Find where the given text appears and provide that cell's center as (x, y) coordinate. 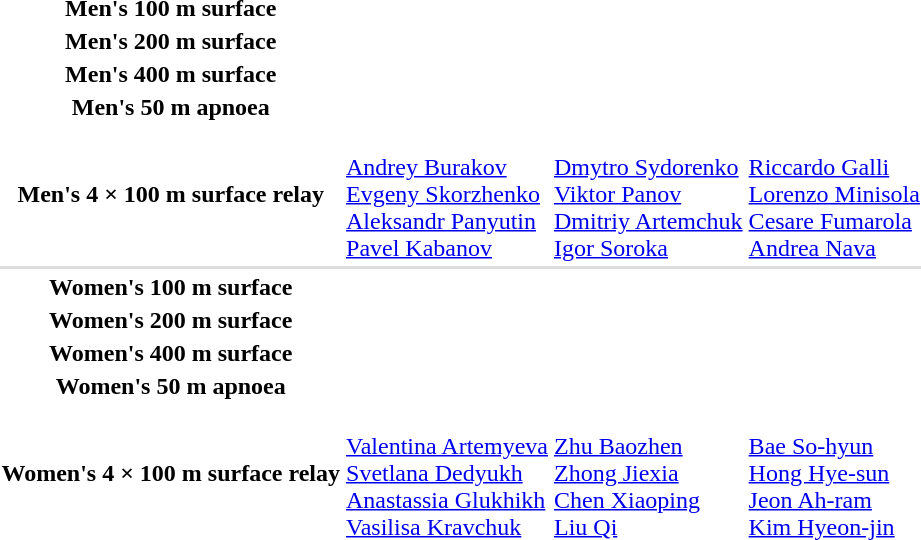
Women's 100 m surface (171, 287)
Dmytro SydorenkoViktor PanovDmitriy ArtemchukIgor Soroka (648, 194)
Riccardo GalliLorenzo MinisolaCesare FumarolaAndrea Nava (834, 194)
Men's 50 m apnoea (171, 107)
Women's 200 m surface (171, 320)
Men's 400 m surface (171, 74)
Women's 400 m surface (171, 353)
Women's 50 m apnoea (171, 386)
Andrey BurakovEvgeny SkorzhenkoAleksandr PanyutinPavel Kabanov (448, 194)
Men's 4 × 100 m surface relay (171, 194)
Men's 200 m surface (171, 41)
